Locate the cell with the specified text and output its (X, Y) center coordinate. 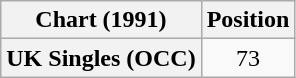
Position (248, 20)
UK Singles (OCC) (101, 58)
Chart (1991) (101, 20)
73 (248, 58)
